Pinpoint the cell where the given text exists, returning its [X, Y] midpoint coordinate. 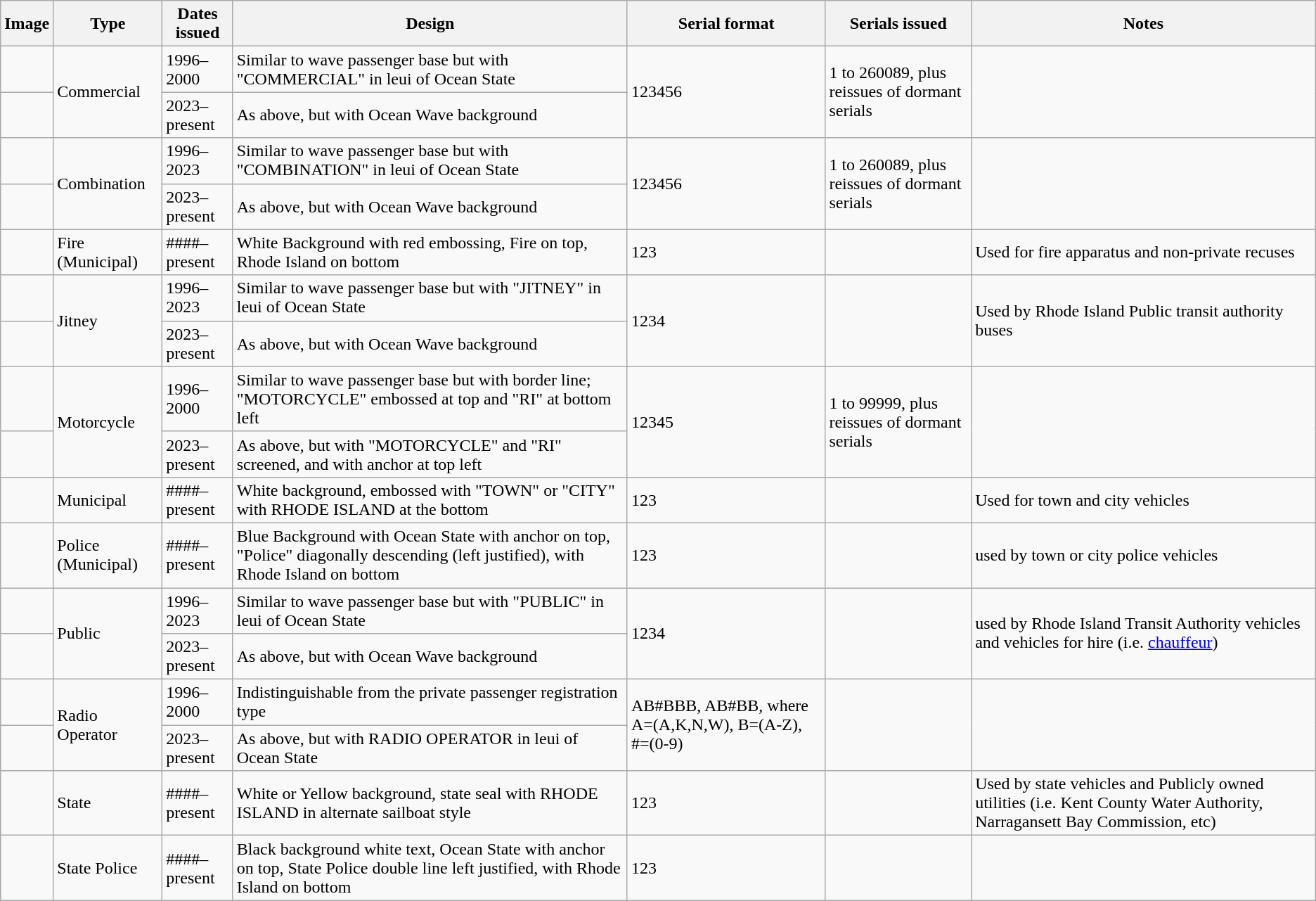
Radio Operator [108, 725]
White background, embossed with "TOWN" or "CITY" with RHODE ISLAND at the bottom [430, 499]
State Police [108, 868]
Serial format [725, 24]
Blue Background with Ocean State with anchor on top, "Police" diagonally descending (left justified), with Rhode Island on bottom [430, 555]
Municipal [108, 499]
Motorcycle [108, 422]
Combination [108, 184]
Jitney [108, 321]
Type [108, 24]
Similar to wave passenger base but with "PUBLIC" in leui of Ocean State [430, 611]
White or Yellow background, state seal with RHODE ISLAND in alternate sailboat style [430, 803]
Serials issued [898, 24]
Dates issued [198, 24]
Public [108, 634]
As above, but with RADIO OPERATOR in leui of Ocean State [430, 748]
As above, but with "MOTORCYCLE" and "RI" screened, and with anchor at top left [430, 454]
Commercial [108, 92]
used by Rhode Island Transit Authority vehicles and vehicles for hire (i.e. chauffeur) [1144, 634]
State [108, 803]
Notes [1144, 24]
Similar to wave passenger base but with "JITNEY" in leui of Ocean State [430, 298]
Indistinguishable from the private passenger registration type [430, 702]
Similar to wave passenger base but with "COMBINATION" in leui of Ocean State [430, 160]
Police (Municipal) [108, 555]
White Background with red embossing, Fire on top, Rhode Island on bottom [430, 252]
Used for fire apparatus and non-private recuses [1144, 252]
12345 [725, 422]
Used by Rhode Island Public transit authority buses [1144, 321]
used by town or city police vehicles [1144, 555]
Black background white text, Ocean State with anchor on top, State Police double line left justified, with Rhode Island on bottom [430, 868]
Similar to wave passenger base but with border line; "MOTORCYCLE" embossed at top and "RI" at bottom left [430, 399]
1 to 99999, plus reissues of dormant serials [898, 422]
Image [27, 24]
Similar to wave passenger base but with "COMMERCIAL" in leui of Ocean State [430, 69]
Design [430, 24]
Used for town and city vehicles [1144, 499]
Used by state vehicles and Publicly owned utilities (i.e. Kent County Water Authority, Narragansett Bay Commission, etc) [1144, 803]
AB#BBB, AB#BB, where A=(A,K,N,W), B=(A-Z), #=(0-9) [725, 725]
Fire (Municipal) [108, 252]
